Locate the cell with the specified text and output its [X, Y] center coordinate. 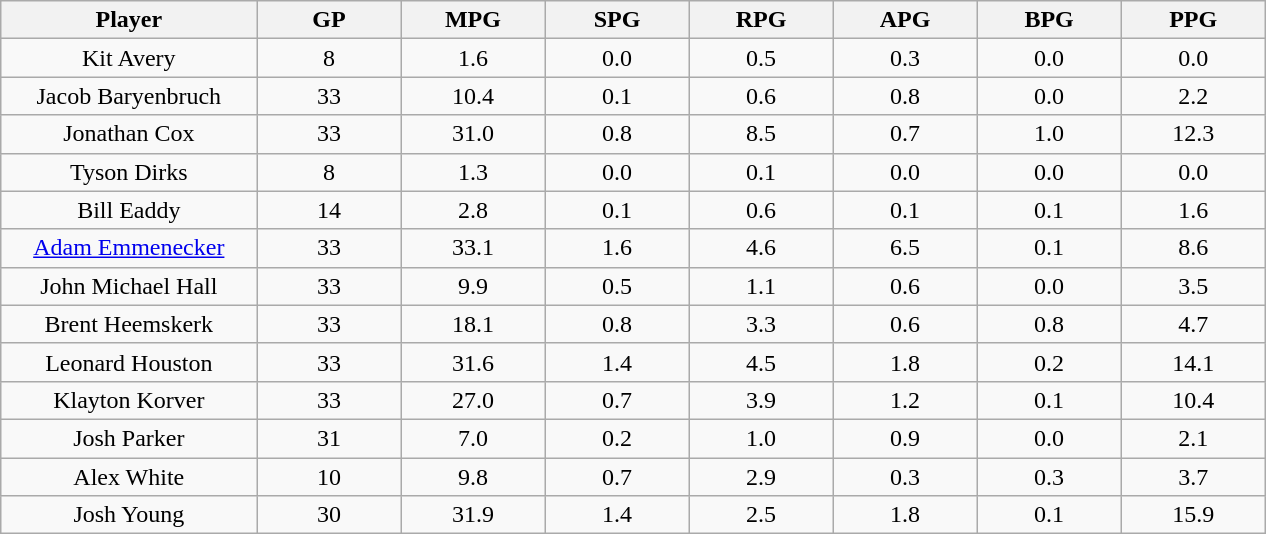
33.1 [473, 248]
8.5 [761, 134]
31.9 [473, 515]
APG [905, 20]
Brent Heemskerk [129, 324]
Tyson Dirks [129, 172]
Alex White [129, 477]
4.7 [1193, 324]
3.9 [761, 400]
10 [329, 477]
BPG [1049, 20]
18.1 [473, 324]
8.6 [1193, 248]
14.1 [1193, 362]
MPG [473, 20]
Jacob Baryenbruch [129, 96]
John Michael Hall [129, 286]
RPG [761, 20]
27.0 [473, 400]
31.0 [473, 134]
Kit Avery [129, 58]
2.2 [1193, 96]
2.1 [1193, 438]
15.9 [1193, 515]
9.9 [473, 286]
1.1 [761, 286]
1.3 [473, 172]
2.9 [761, 477]
14 [329, 210]
2.5 [761, 515]
3.7 [1193, 477]
SPG [617, 20]
9.8 [473, 477]
3.5 [1193, 286]
Klayton Korver [129, 400]
3.3 [761, 324]
6.5 [905, 248]
7.0 [473, 438]
Josh Young [129, 515]
4.6 [761, 248]
0.9 [905, 438]
Leonard Houston [129, 362]
31 [329, 438]
Player [129, 20]
30 [329, 515]
Bill Eaddy [129, 210]
Adam Emmenecker [129, 248]
GP [329, 20]
PPG [1193, 20]
Jonathan Cox [129, 134]
4.5 [761, 362]
2.8 [473, 210]
31.6 [473, 362]
1.2 [905, 400]
Josh Parker [129, 438]
12.3 [1193, 134]
